For the text-containing cell, return its midpoint in [x, y] coordinate format. 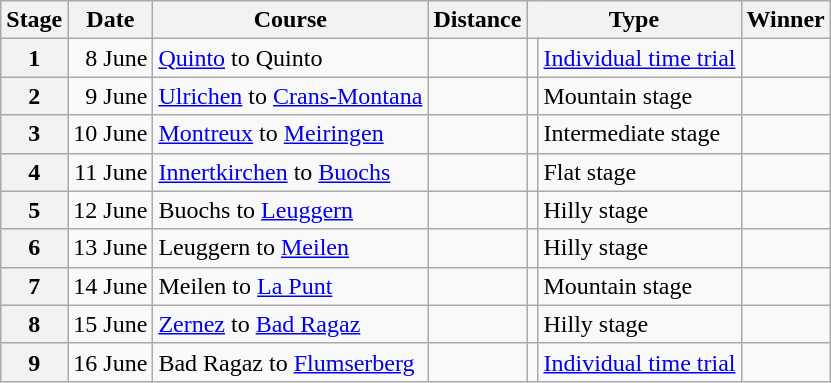
Leuggern to Meilen [290, 248]
5 [34, 210]
Course [290, 20]
Stage [34, 20]
Quinto to Quinto [290, 58]
Type [634, 20]
9 [34, 362]
Date [110, 20]
8 June [110, 58]
16 June [110, 362]
13 June [110, 248]
8 [34, 324]
9 June [110, 96]
7 [34, 286]
Bad Ragaz to Flumserberg [290, 362]
3 [34, 134]
Montreux to Meiringen [290, 134]
Meilen to La Punt [290, 286]
10 June [110, 134]
Winner [786, 20]
Distance [478, 20]
Flat stage [640, 172]
12 June [110, 210]
14 June [110, 286]
4 [34, 172]
15 June [110, 324]
Intermediate stage [640, 134]
11 June [110, 172]
Innertkirchen to Buochs [290, 172]
Ulrichen to Crans-Montana [290, 96]
Buochs to Leuggern [290, 210]
Zernez to Bad Ragaz [290, 324]
1 [34, 58]
2 [34, 96]
6 [34, 248]
